For the text-containing cell, return its midpoint in (X, Y) coordinate format. 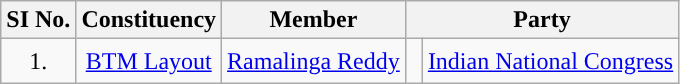
1. (38, 62)
Constituency (149, 20)
Party (542, 20)
Indian National Congress (550, 62)
Member (314, 20)
Ramalinga Reddy (314, 62)
BTM Layout (149, 62)
SI No. (38, 20)
